Find where the given text appears and provide that cell's center as (x, y) coordinate. 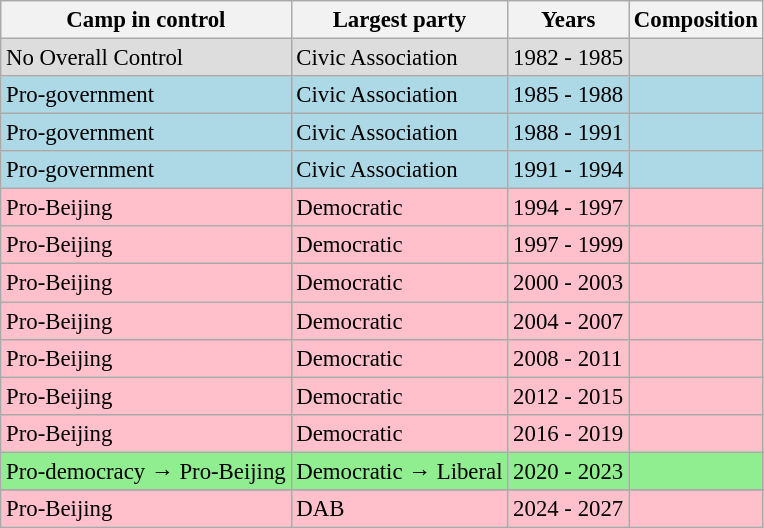
1982 - 1985 (568, 58)
2024 - 2027 (568, 509)
1988 - 1991 (568, 133)
Composition (696, 20)
2016 - 2019 (568, 433)
1985 - 1988 (568, 95)
1994 - 1997 (568, 208)
Largest party (400, 20)
Years (568, 20)
2008 - 2011 (568, 358)
2012 - 2015 (568, 396)
Camp in control (146, 20)
Pro-democracy → Pro-Beijing (146, 471)
DAB (400, 509)
2020 - 2023 (568, 471)
2000 - 2003 (568, 283)
1997 - 1999 (568, 245)
No Overall Control (146, 58)
Democratic → Liberal (400, 471)
1991 - 1994 (568, 170)
2004 - 2007 (568, 321)
